Capture the cell that displays the provided text and extract its [x, y] central coordinate. 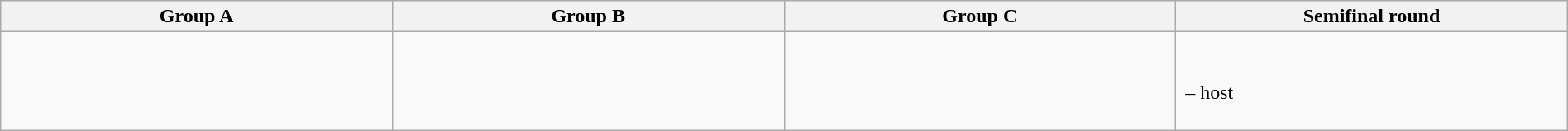
Semifinal round [1372, 16]
Group A [197, 16]
– host [1372, 81]
Group B [588, 16]
Group C [980, 16]
